Return the (X, Y) coordinate for the center point of the cell that contains the specified text.  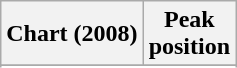
Chart (2008) (72, 34)
Peakposition (189, 34)
